Find where the given text appears and provide that cell's center as (X, Y) coordinate. 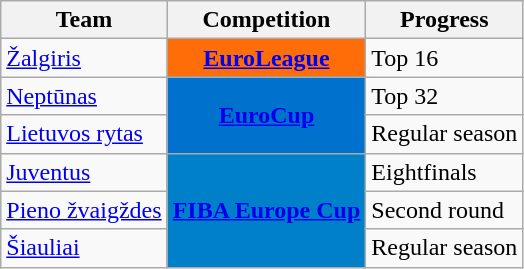
Top 32 (444, 96)
Progress (444, 20)
Žalgiris (84, 58)
EuroLeague (266, 58)
Eightfinals (444, 172)
Pieno žvaigždes (84, 210)
Juventus (84, 172)
EuroCup (266, 115)
Second round (444, 210)
Šiauliai (84, 248)
FIBA Europe Cup (266, 210)
Team (84, 20)
Top 16 (444, 58)
Lietuvos rytas (84, 134)
Competition (266, 20)
Neptūnas (84, 96)
